Scan for the cell matching the given text and deliver its (X, Y) coordinate at center. 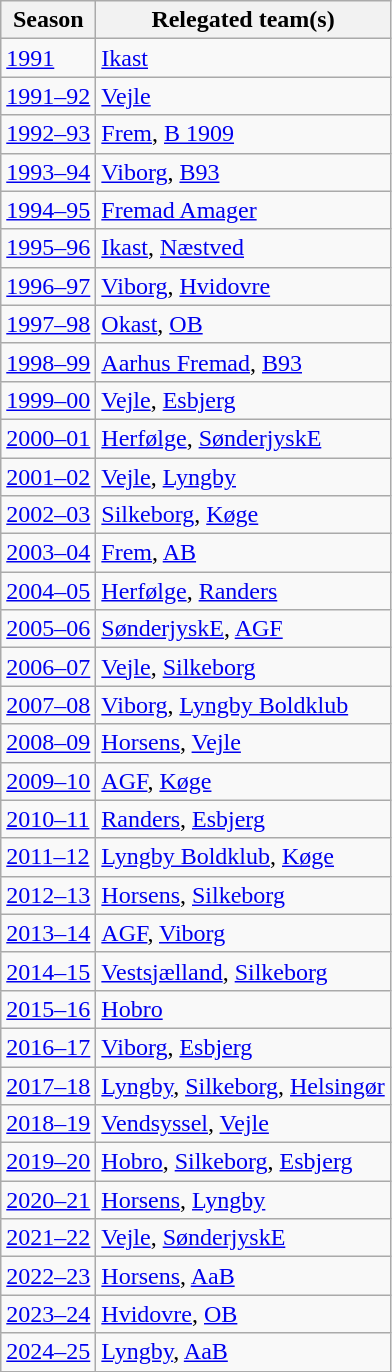
2017–18 (48, 1085)
2015–16 (48, 1009)
Lyngby, Silkeborg, Helsingør (243, 1085)
2009–10 (48, 781)
2000–01 (48, 438)
1994–95 (48, 210)
Vejle, SønderjyskE (243, 1238)
Vejle, Silkeborg (243, 667)
2005–06 (48, 629)
Okast, OB (243, 324)
2008–09 (48, 743)
2010–11 (48, 819)
2002–03 (48, 515)
1999–00 (48, 400)
Horsens, AaB (243, 1276)
2016–17 (48, 1047)
Vejle, Esbjerg (243, 400)
2019–20 (48, 1162)
Silkeborg, Køge (243, 515)
1991–92 (48, 96)
1996–97 (48, 286)
Fremad Amager (243, 210)
Vejle, Lyngby (243, 477)
2018–19 (48, 1124)
2001–02 (48, 477)
Horsens, Vejle (243, 743)
1992–93 (48, 134)
Horsens, Lyngby (243, 1200)
1995–96 (48, 248)
2023–24 (48, 1314)
AGF, Køge (243, 781)
2012–13 (48, 895)
Viborg, Esbjerg (243, 1047)
2006–07 (48, 667)
1993–94 (48, 172)
2024–25 (48, 1352)
Vestsjælland, Silkeborg (243, 971)
Randers, Esbjerg (243, 819)
1998–99 (48, 362)
Hvidovre, OB (243, 1314)
1991 (48, 58)
Aarhus Fremad, B93 (243, 362)
2004–05 (48, 591)
Vendsyssel, Vejle (243, 1124)
Hobro, Silkeborg, Esbjerg (243, 1162)
2022–23 (48, 1276)
2014–15 (48, 971)
1997–98 (48, 324)
Horsens, Silkeborg (243, 895)
Lyngby, AaB (243, 1352)
Season (48, 20)
Frem, AB (243, 553)
Ikast (243, 58)
Vejle (243, 96)
Frem, B 1909 (243, 134)
2003–04 (48, 553)
2021–22 (48, 1238)
Herfølge, Randers (243, 591)
Viborg, Lyngby Boldklub (243, 705)
2020–21 (48, 1200)
Viborg, Hvidovre (243, 286)
AGF, Viborg (243, 933)
Ikast, Næstved (243, 248)
Viborg, B93 (243, 172)
SønderjyskE, AGF (243, 629)
Relegated team(s) (243, 20)
2013–14 (48, 933)
Lyngby Boldklub, Køge (243, 857)
2011–12 (48, 857)
Herfølge, SønderjyskE (243, 438)
Hobro (243, 1009)
2007–08 (48, 705)
